Output the [X, Y] coordinate of the center of the cell containing the given text.  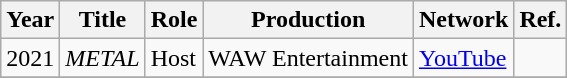
YouTube [463, 58]
METAL [102, 58]
Production [308, 20]
Host [174, 58]
Title [102, 20]
Role [174, 20]
Year [30, 20]
Ref. [540, 20]
Network [463, 20]
2021 [30, 58]
WAW Entertainment [308, 58]
